Output the (x, y) coordinate of the center of the cell containing the given text.  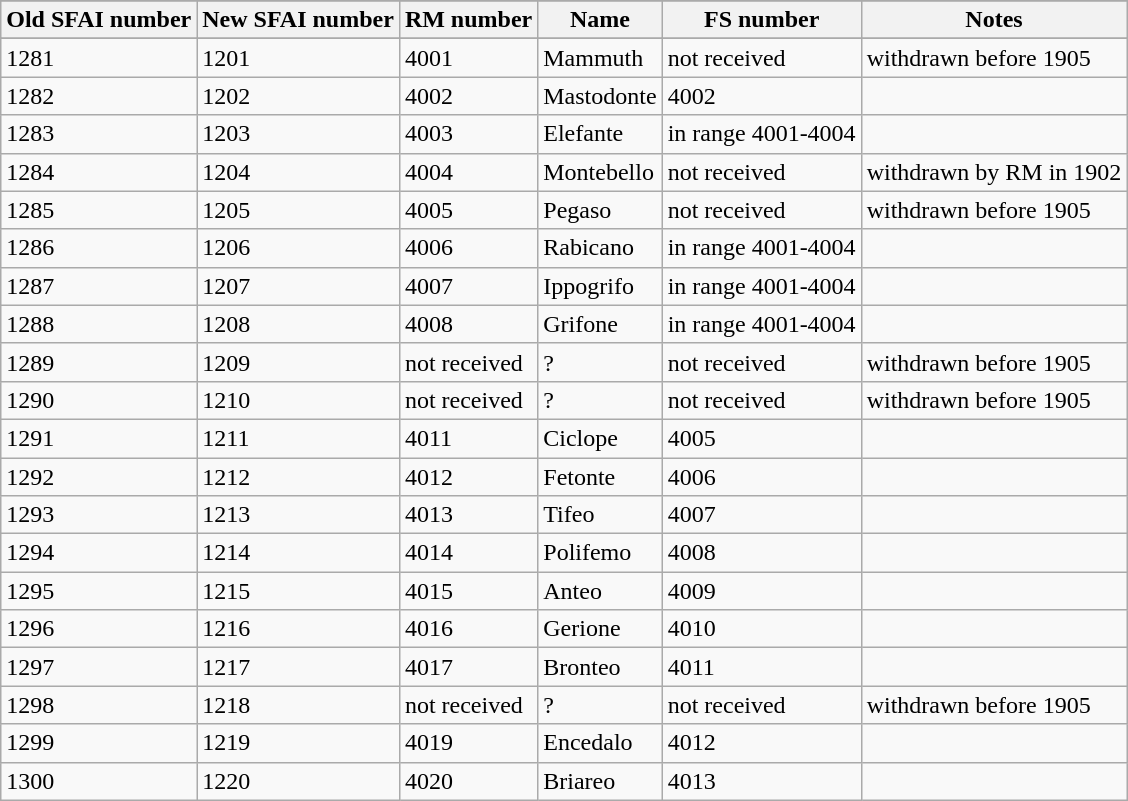
4010 (762, 629)
1294 (99, 553)
4009 (762, 591)
Bronteo (600, 667)
Fetonte (600, 477)
4004 (468, 172)
1293 (99, 515)
1281 (99, 58)
4001 (468, 58)
1282 (99, 96)
1203 (298, 134)
1210 (298, 400)
Anteo (600, 591)
4016 (468, 629)
Pegaso (600, 210)
4019 (468, 743)
1201 (298, 58)
1214 (298, 553)
1204 (298, 172)
1205 (298, 210)
Tifeo (600, 515)
1215 (298, 591)
1288 (99, 324)
1299 (99, 743)
Montebello (600, 172)
Gerione (600, 629)
Grifone (600, 324)
1295 (99, 591)
1287 (99, 286)
FS number (762, 20)
1300 (99, 781)
1291 (99, 438)
New SFAI number (298, 20)
1285 (99, 210)
Rabicano (600, 248)
1206 (298, 248)
1290 (99, 400)
Elefante (600, 134)
1286 (99, 248)
Mammuth (600, 58)
4017 (468, 667)
Ciclope (600, 438)
Old SFAI number (99, 20)
1213 (298, 515)
1207 (298, 286)
Encedalo (600, 743)
1208 (298, 324)
Notes (994, 20)
Name (600, 20)
1284 (99, 172)
1220 (298, 781)
1202 (298, 96)
1211 (298, 438)
withdrawn by RM in 1902 (994, 172)
1292 (99, 477)
1297 (99, 667)
1289 (99, 362)
4003 (468, 134)
1283 (99, 134)
4015 (468, 591)
1217 (298, 667)
1212 (298, 477)
4014 (468, 553)
1209 (298, 362)
1296 (99, 629)
4020 (468, 781)
Polifemo (600, 553)
Mastodonte (600, 96)
1216 (298, 629)
RM number (468, 20)
Ippogrifo (600, 286)
1218 (298, 705)
1298 (99, 705)
1219 (298, 743)
Briareo (600, 781)
